For the text-containing cell, return its midpoint in [x, y] coordinate format. 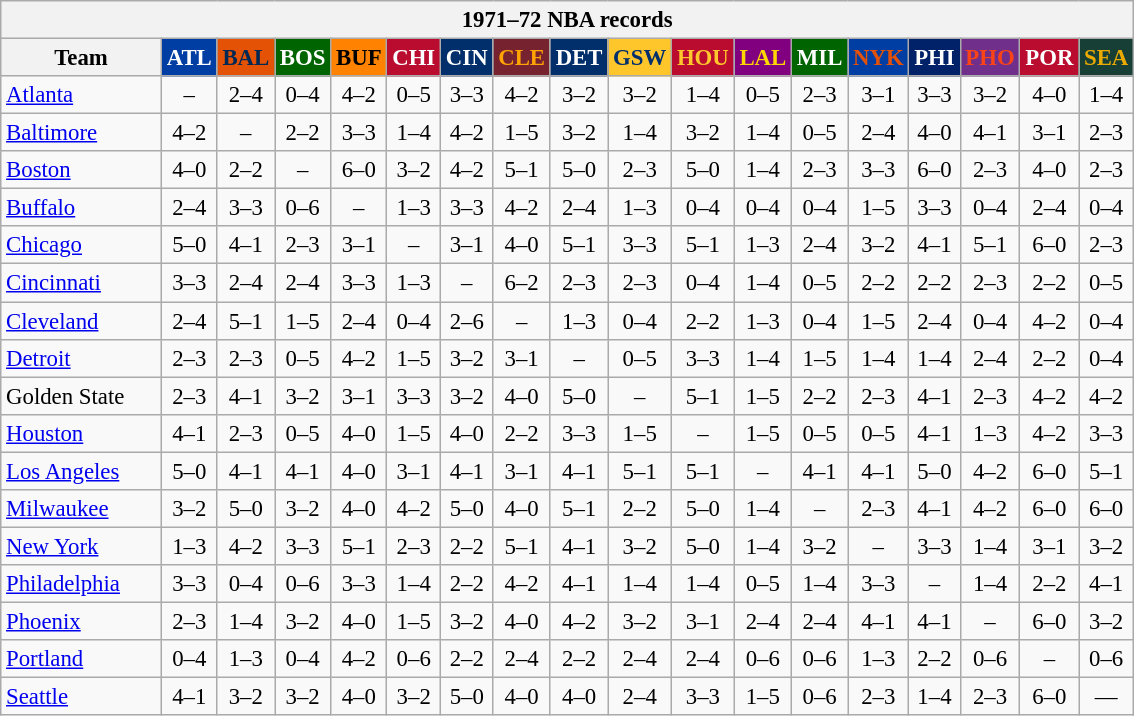
CLE [522, 58]
LAL [762, 58]
2–6 [467, 321]
Buffalo [82, 208]
PHO [990, 58]
DET [578, 58]
Philadelphia [82, 584]
SEA [1106, 58]
CIN [467, 58]
Golden State [82, 396]
Chicago [82, 245]
Portland [82, 659]
Baltimore [82, 133]
Detroit [82, 358]
HOU [704, 58]
Boston [82, 170]
NYK [878, 58]
MIL [820, 58]
ATL [189, 58]
BOS [303, 58]
Phoenix [82, 621]
Atlanta [82, 95]
GSW [640, 58]
CHI [414, 58]
Milwaukee [82, 509]
Los Angeles [82, 471]
PHI [934, 58]
6–2 [522, 283]
Seattle [82, 697]
Cincinnati [82, 283]
Cleveland [82, 321]
Team [82, 58]
1971–72 NBA records [568, 20]
BUF [359, 58]
— [1106, 697]
Houston [82, 433]
New York [82, 546]
BAL [246, 58]
POR [1050, 58]
